Return (x, y) of the center of cell containing provided text 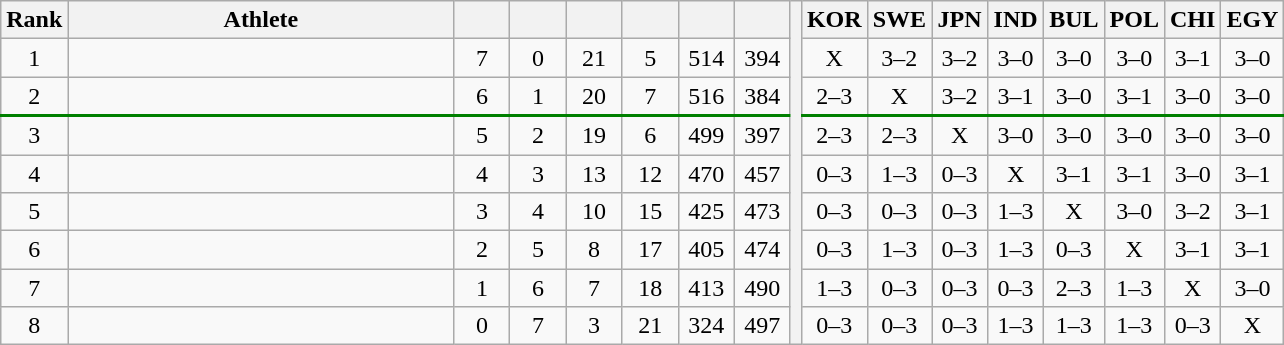
Athlete (261, 20)
405 (706, 250)
457 (762, 173)
397 (762, 136)
384 (762, 96)
514 (706, 58)
20 (594, 96)
10 (594, 212)
CHI (1192, 20)
324 (706, 326)
BUL (1074, 20)
425 (706, 212)
473 (762, 212)
490 (762, 288)
516 (706, 96)
17 (650, 250)
EGY (1252, 20)
POL (1134, 20)
15 (650, 212)
KOR (834, 20)
SWE (899, 20)
499 (706, 136)
18 (650, 288)
497 (762, 326)
394 (762, 58)
19 (594, 136)
Rank (34, 20)
13 (594, 173)
JPN (960, 20)
413 (706, 288)
474 (762, 250)
IND (1016, 20)
12 (650, 173)
470 (706, 173)
